For the text-containing cell, return its midpoint in (X, Y) coordinate format. 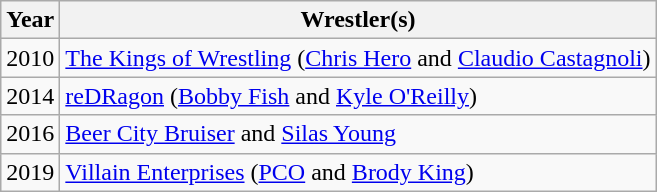
The Kings of Wrestling (Chris Hero and Claudio Castagnoli) (358, 58)
Year (30, 20)
2019 (30, 172)
2010 (30, 58)
reDRagon (Bobby Fish and Kyle O'Reilly) (358, 96)
Beer City Bruiser and Silas Young (358, 134)
Villain Enterprises (PCO and Brody King) (358, 172)
Wrestler(s) (358, 20)
2014 (30, 96)
2016 (30, 134)
